Determine the [x, y] coordinate at the center of the cell enclosing the given text.  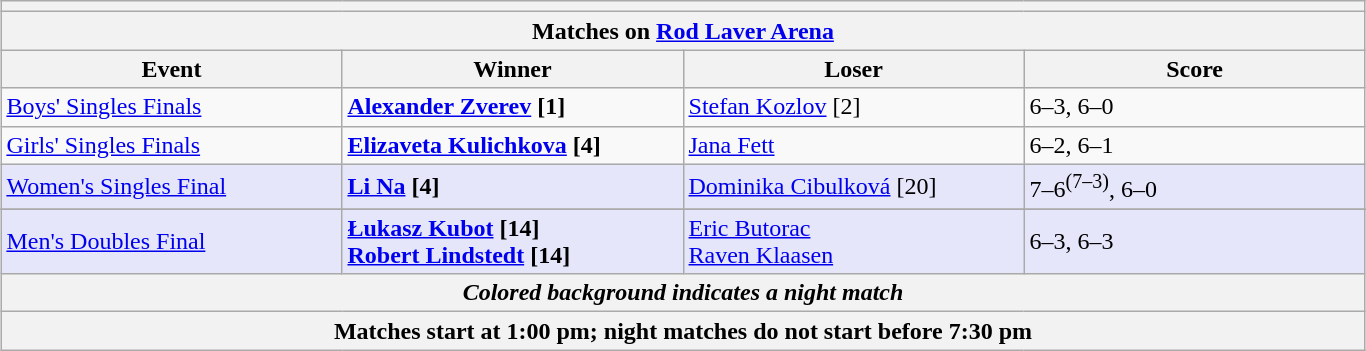
Event [172, 69]
6–3, 6–3 [1194, 242]
Eric Butorac Raven Klaasen [854, 242]
Women's Singles Final [172, 186]
Loser [854, 69]
Jana Fett [854, 145]
6–2, 6–1 [1194, 145]
Li Na [4] [512, 186]
Matches on Rod Laver Arena [683, 31]
Łukasz Kubot [14] Robert Lindstedt [14] [512, 242]
Stefan Kozlov [2] [854, 107]
Winner [512, 69]
Girls' Singles Finals [172, 145]
Men's Doubles Final [172, 242]
Elizaveta Kulichkova [4] [512, 145]
Colored background indicates a night match [683, 293]
7–6(7–3), 6–0 [1194, 186]
Dominika Cibulková [20] [854, 186]
Matches start at 1:00 pm; night matches do not start before 7:30 pm [683, 331]
6–3, 6–0 [1194, 107]
Score [1194, 69]
Alexander Zverev [1] [512, 107]
Boys' Singles Finals [172, 107]
